Identify which cell holds the provided text, then report its [x, y] central coordinate. 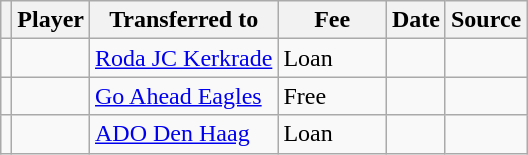
Date [416, 20]
Fee [332, 20]
Transferred to [184, 20]
Free [332, 96]
Go Ahead Eagles [184, 96]
ADO Den Haag [184, 134]
Source [486, 20]
Roda JC Kerkrade [184, 58]
Player [51, 20]
